Scan for the cell matching the given text and deliver its [X, Y] coordinate at center. 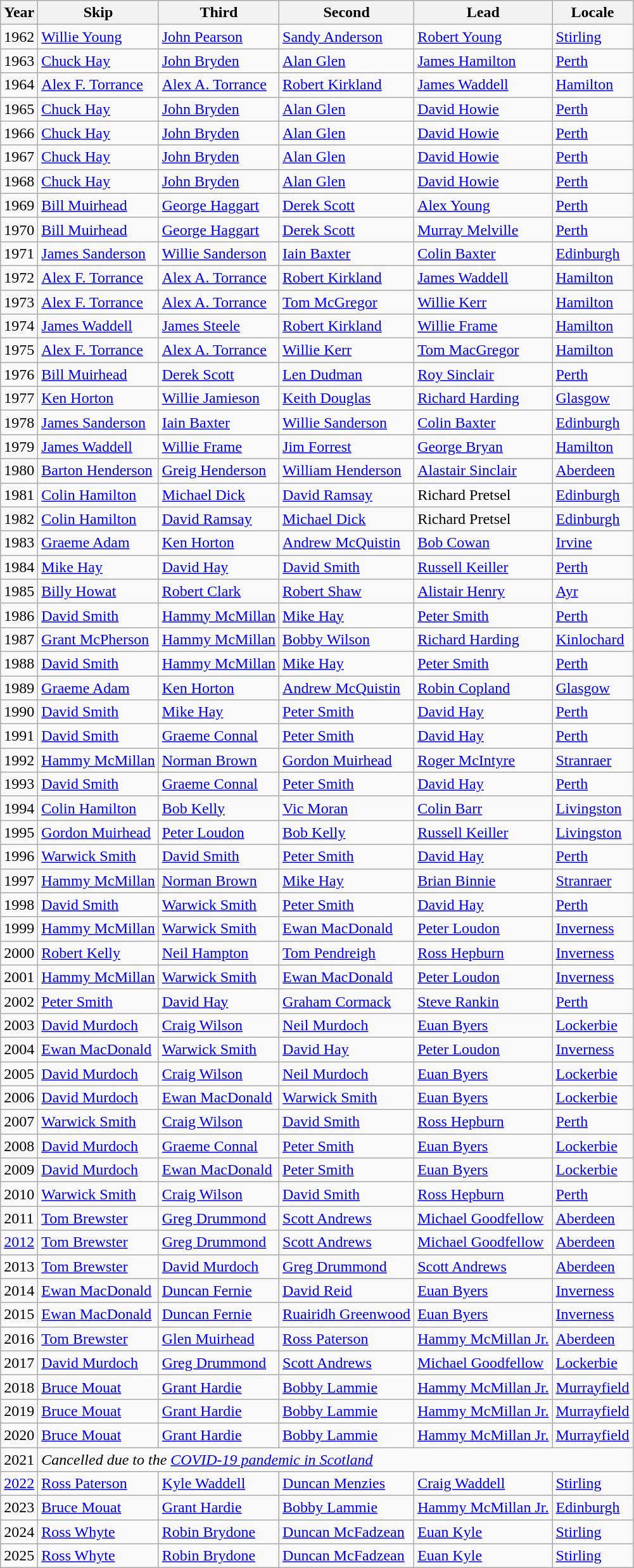
Skip [98, 13]
1964 [19, 85]
Glen Muirhead [219, 1339]
1976 [19, 374]
2013 [19, 1266]
Jim Forrest [347, 447]
1982 [19, 519]
2023 [19, 1508]
2024 [19, 1532]
Alex Young [483, 205]
John Pearson [219, 37]
1965 [19, 109]
1988 [19, 663]
James Steele [219, 326]
Willie Young [98, 37]
2001 [19, 977]
1978 [19, 423]
1990 [19, 712]
Barton Henderson [98, 471]
1974 [19, 326]
Robert Shaw [347, 591]
2014 [19, 1291]
1994 [19, 808]
Year [19, 13]
1999 [19, 929]
1971 [19, 253]
1987 [19, 639]
Bobby Wilson [347, 639]
Billy Howat [98, 591]
David Reid [347, 1291]
1969 [19, 205]
Tom McGregor [347, 302]
Alistair Henry [483, 591]
Grant McPherson [98, 639]
2015 [19, 1315]
1993 [19, 784]
Robert Kelly [98, 953]
Robert Young [483, 37]
Lead [483, 13]
Bob Cowan [483, 543]
Cancelled due to the COVID-19 pandemic in Scotland [336, 1459]
George Bryan [483, 447]
1997 [19, 881]
2010 [19, 1194]
2009 [19, 1170]
2021 [19, 1459]
2002 [19, 1001]
2011 [19, 1218]
Roger McIntyre [483, 760]
2022 [19, 1484]
1973 [19, 302]
1977 [19, 398]
2008 [19, 1146]
1983 [19, 543]
1972 [19, 277]
2006 [19, 1098]
1985 [19, 591]
Steve Rankin [483, 1001]
Keith Douglas [347, 398]
1991 [19, 736]
Irvine [593, 543]
Third [219, 13]
Colin Barr [483, 808]
Len Dudman [347, 374]
1992 [19, 760]
James Hamilton [483, 61]
2003 [19, 1025]
Duncan Menzies [347, 1484]
2000 [19, 953]
Kyle Waddell [219, 1484]
Tom Pendreigh [347, 953]
1986 [19, 615]
Murray Melville [483, 229]
Tom MacGregor [483, 350]
1979 [19, 447]
Craig Waddell [483, 1484]
Brian Binnie [483, 881]
Ayr [593, 591]
1995 [19, 832]
Robert Clark [219, 591]
1996 [19, 857]
1963 [19, 61]
1968 [19, 181]
Willie Jamieson [219, 398]
1970 [19, 229]
2016 [19, 1339]
2017 [19, 1363]
2025 [19, 1556]
Greig Henderson [219, 471]
2005 [19, 1074]
2018 [19, 1387]
Vic Moran [347, 808]
Kinlochard [593, 639]
Graham Cormack [347, 1001]
2004 [19, 1049]
2007 [19, 1122]
2020 [19, 1435]
Neil Hampton [219, 953]
1962 [19, 37]
Robin Copland [483, 687]
1980 [19, 471]
1975 [19, 350]
1998 [19, 905]
1966 [19, 133]
William Henderson [347, 471]
2019 [19, 1411]
2012 [19, 1242]
Sandy Anderson [347, 37]
1989 [19, 687]
Locale [593, 13]
Second [347, 13]
1967 [19, 157]
Roy Sinclair [483, 374]
Alastair Sinclair [483, 471]
Ruairidh Greenwood [347, 1315]
1981 [19, 495]
1984 [19, 567]
